Return the (X, Y) coordinate for the center point of the cell that contains the specified text.  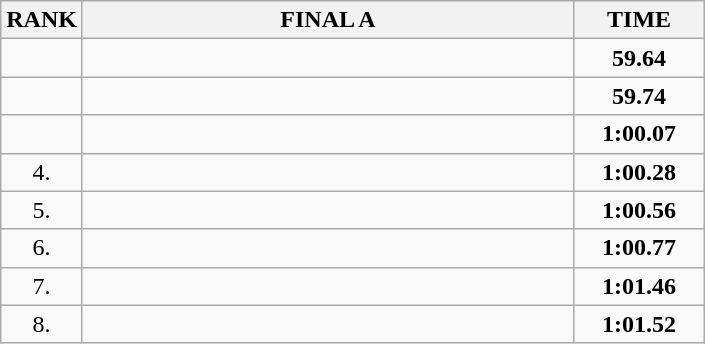
TIME (640, 20)
6. (42, 248)
8. (42, 324)
1:00.07 (640, 134)
59.74 (640, 96)
1:00.28 (640, 172)
7. (42, 286)
RANK (42, 20)
FINAL A (328, 20)
4. (42, 172)
5. (42, 210)
1:01.52 (640, 324)
1:00.77 (640, 248)
1:01.46 (640, 286)
59.64 (640, 58)
1:00.56 (640, 210)
